Provide the [x, y] coordinate of the cell's center where the given text is located.  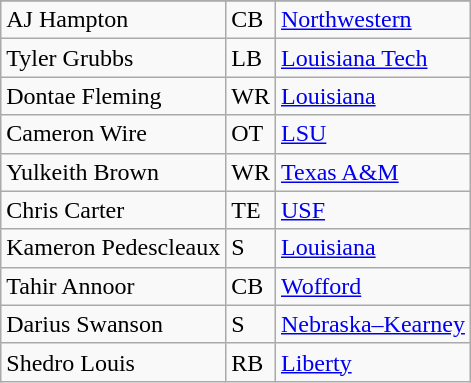
Dontae Fleming [114, 96]
AJ Hampton [114, 20]
Kameron Pedescleaux [114, 248]
RB [251, 362]
Shedro Louis [114, 362]
Yulkeith Brown [114, 172]
OT [251, 134]
Wofford [372, 286]
Darius Swanson [114, 324]
Texas A&M [372, 172]
Northwestern [372, 20]
USF [372, 210]
Chris Carter [114, 210]
Nebraska–Kearney [372, 324]
Tahir Annoor [114, 286]
Louisiana Tech [372, 58]
Liberty [372, 362]
Cameron Wire [114, 134]
LB [251, 58]
LSU [372, 134]
Tyler Grubbs [114, 58]
TE [251, 210]
